Locate the cell with the specified text and output its (X, Y) center coordinate. 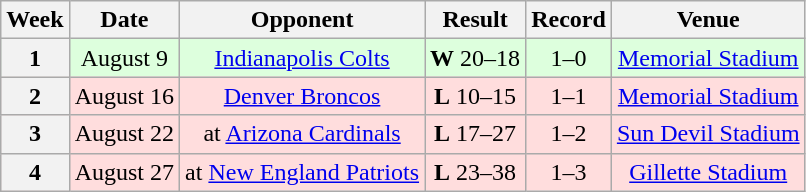
Week (35, 20)
August 27 (124, 172)
L 23–38 (476, 172)
Gillette Stadium (708, 172)
1–2 (569, 134)
August 22 (124, 134)
at New England Patriots (302, 172)
Opponent (302, 20)
L 10–15 (476, 96)
W 20–18 (476, 58)
1–3 (569, 172)
2 (35, 96)
Indianapolis Colts (302, 58)
1 (35, 58)
Result (476, 20)
L 17–27 (476, 134)
1–1 (569, 96)
at Arizona Cardinals (302, 134)
Denver Broncos (302, 96)
Venue (708, 20)
4 (35, 172)
August 9 (124, 58)
Record (569, 20)
August 16 (124, 96)
1–0 (569, 58)
3 (35, 134)
Sun Devil Stadium (708, 134)
Date (124, 20)
